Scan for the cell matching the given text and deliver its (x, y) coordinate at center. 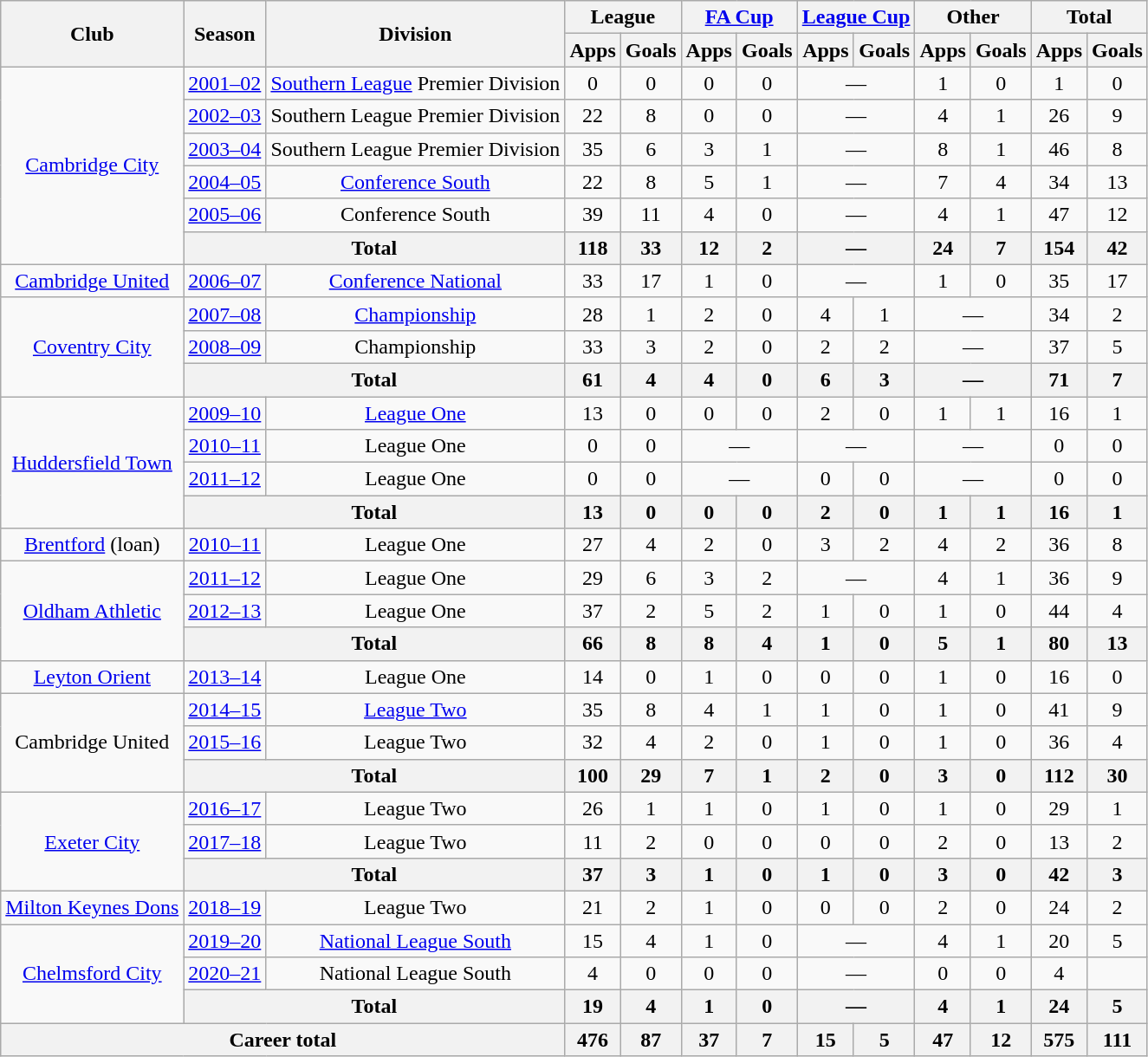
2017–18 (225, 841)
Cambridge City (92, 165)
Chelmsford City (92, 973)
100 (593, 775)
Oldham Athletic (92, 611)
League (623, 17)
87 (651, 1040)
2007–08 (225, 314)
Coventry City (92, 347)
Milton Keynes Dons (92, 907)
2003–04 (225, 149)
80 (1059, 644)
39 (593, 215)
Leyton Orient (92, 677)
Conference National (416, 281)
2013–14 (225, 677)
2012–13 (225, 611)
2018–19 (225, 907)
112 (1059, 775)
FA Cup (739, 17)
41 (1059, 710)
32 (593, 742)
21 (593, 907)
2019–20 (225, 940)
Huddersfield Town (92, 463)
71 (1059, 379)
Brentford (loan) (92, 545)
30 (1118, 775)
154 (1059, 248)
118 (593, 248)
2001–02 (225, 83)
19 (593, 1007)
Club (92, 34)
2020–21 (225, 974)
20 (1059, 940)
2015–16 (225, 742)
Season (225, 34)
44 (1059, 611)
2002–03 (225, 116)
27 (593, 545)
28 (593, 314)
2004–05 (225, 182)
2008–09 (225, 347)
14 (593, 677)
Division (416, 34)
Career total (282, 1040)
476 (593, 1040)
46 (1059, 149)
575 (1059, 1040)
League Cup (856, 17)
111 (1118, 1040)
2005–06 (225, 215)
Other (973, 17)
2009–10 (225, 413)
2006–07 (225, 281)
2016–17 (225, 808)
2014–15 (225, 710)
61 (593, 379)
66 (593, 644)
Exeter City (92, 841)
